Output the [x, y] coordinate of the center of the cell containing the given text.  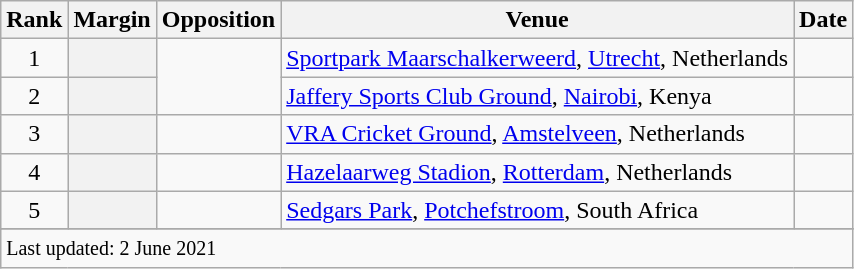
Rank [34, 20]
VRA Cricket Ground, Amstelveen, Netherlands [538, 134]
Last updated: 2 June 2021 [427, 248]
Sedgars Park, Potchefstroom, South Africa [538, 210]
Venue [538, 20]
Sportpark Maarschalkerweerd, Utrecht, Netherlands [538, 58]
Hazelaarweg Stadion, Rotterdam, Netherlands [538, 172]
Date [824, 20]
4 [34, 172]
5 [34, 210]
Opposition [218, 20]
Jaffery Sports Club Ground, Nairobi, Kenya [538, 96]
Margin [112, 20]
1 [34, 58]
2 [34, 96]
3 [34, 134]
